Determine the (x, y) coordinate at the center of the cell enclosing the given text.  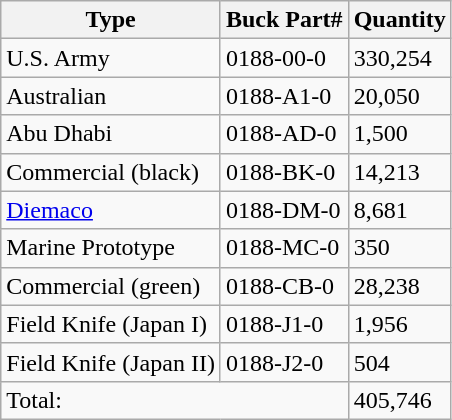
0188-CB-0 (284, 286)
0188-DM-0 (284, 210)
0188-J1-0 (284, 324)
Buck Part# (284, 20)
U.S. Army (111, 58)
1,500 (400, 134)
28,238 (400, 286)
405,746 (400, 400)
504 (400, 362)
8,681 (400, 210)
0188-MC-0 (284, 248)
Abu Dhabi (111, 134)
Field Knife (Japan I) (111, 324)
350 (400, 248)
Commercial (green) (111, 286)
Field Knife (Japan II) (111, 362)
0188-AD-0 (284, 134)
0188-BK-0 (284, 172)
0188-A1-0 (284, 96)
Diemaco (111, 210)
14,213 (400, 172)
Total: (174, 400)
0188-00-0 (284, 58)
Commercial (black) (111, 172)
Type (111, 20)
Australian (111, 96)
Quantity (400, 20)
20,050 (400, 96)
Marine Prototype (111, 248)
330,254 (400, 58)
1,956 (400, 324)
0188-J2-0 (284, 362)
